Search for the cell housing the specified text and yield its (x, y) center coordinate. 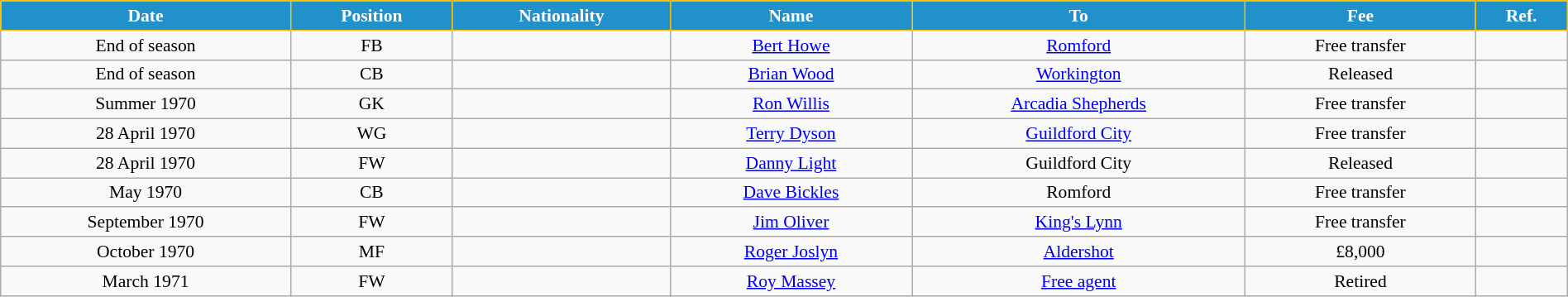
FB (371, 46)
March 1971 (146, 281)
Free agent (1078, 281)
WG (371, 134)
Aldershot (1078, 251)
October 1970 (146, 251)
£8,000 (1360, 251)
Roger Joslyn (791, 251)
September 1970 (146, 223)
Retired (1360, 281)
Brian Wood (791, 74)
Summer 1970 (146, 104)
Dave Bickles (791, 193)
Roy Massey (791, 281)
May 1970 (146, 193)
MF (371, 251)
King's Lynn (1078, 223)
Name (791, 16)
GK (371, 104)
To (1078, 16)
Terry Dyson (791, 134)
Date (146, 16)
Fee (1360, 16)
Position (371, 16)
Bert Howe (791, 46)
Nationality (561, 16)
Workington (1078, 74)
Ref. (1522, 16)
Jim Oliver (791, 223)
Ron Willis (791, 104)
Arcadia Shepherds (1078, 104)
Danny Light (791, 163)
